From the cell containing the given text, extract its center point as [x, y] coordinate. 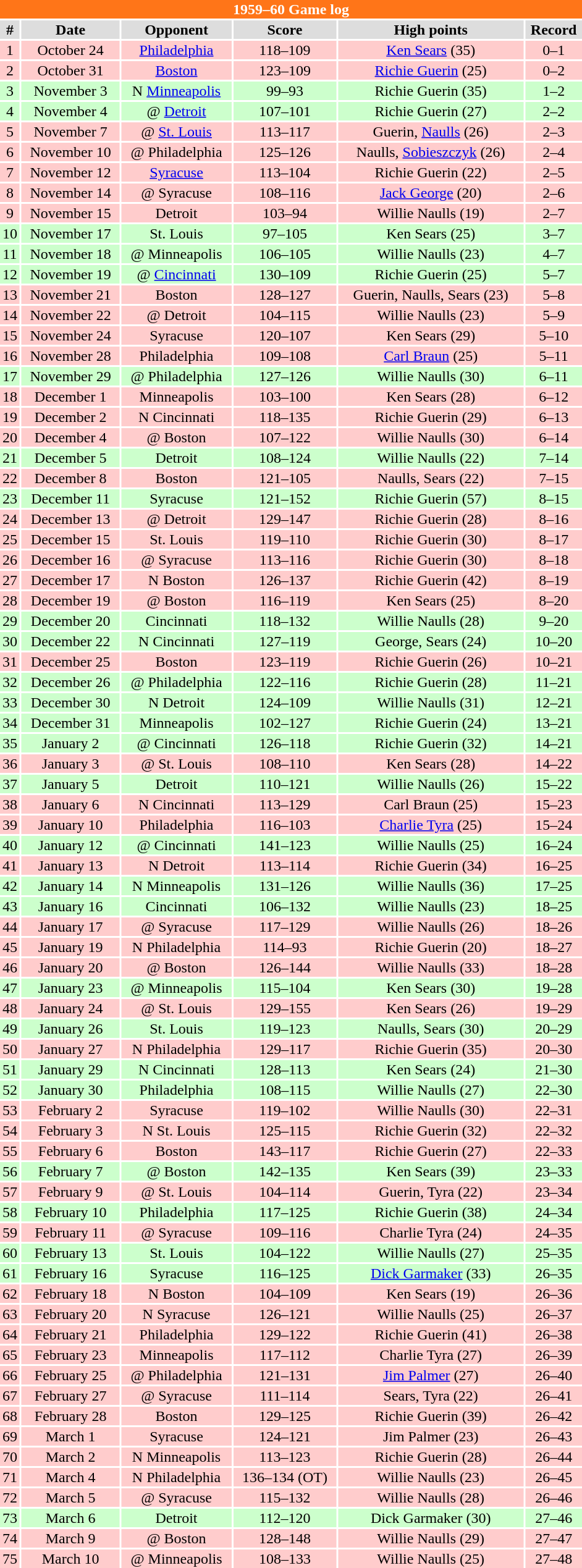
72 [10, 1498]
Richie Guerin (26) [431, 662]
113–117 [285, 132]
103–94 [285, 213]
March 4 [70, 1477]
February 20 [70, 1314]
15–23 [554, 804]
December 25 [70, 662]
Richie Guerin (34) [431, 866]
January 29 [70, 1069]
December 31 [70, 723]
18–25 [554, 906]
62 [10, 1294]
59 [10, 1233]
March 9 [70, 1538]
2–5 [554, 172]
Score [285, 30]
Jack George (20) [431, 193]
6–14 [554, 437]
47 [10, 988]
December 2 [70, 417]
8–16 [554, 519]
56 [10, 1171]
22 [10, 478]
115–132 [285, 1498]
1–2 [554, 91]
# [10, 30]
73 [10, 1518]
Willie Naulls (22) [431, 458]
21 [10, 458]
125–115 [285, 1131]
1 [10, 50]
February 9 [70, 1192]
November 19 [70, 274]
60 [10, 1253]
42 [10, 886]
8 [10, 193]
118–132 [285, 621]
26–45 [554, 1477]
Sears, Tyra (22) [431, 1396]
128–148 [285, 1538]
February 28 [70, 1416]
Ken Sears (29) [431, 335]
8–15 [554, 499]
22–33 [554, 1151]
127–126 [285, 376]
3–7 [554, 234]
23–33 [554, 1171]
February 25 [70, 1375]
5–11 [554, 356]
19–28 [554, 988]
66 [10, 1375]
17 [10, 376]
Richie Guerin (20) [431, 947]
106–105 [285, 254]
December 16 [70, 560]
52 [10, 1090]
107–101 [285, 111]
70 [10, 1457]
113–123 [285, 1457]
61 [10, 1273]
113–114 [285, 866]
October 31 [70, 70]
34 [10, 723]
36 [10, 764]
Charlie Tyra (27) [431, 1355]
February 11 [70, 1233]
October 24 [70, 50]
113–116 [285, 560]
50 [10, 1049]
19 [10, 417]
13 [10, 295]
Ken Sears (24) [431, 1069]
7–15 [554, 478]
January 2 [70, 743]
30 [10, 641]
26–42 [554, 1416]
Ken Sears (30) [431, 988]
2–6 [554, 193]
7–14 [554, 458]
104–115 [285, 315]
131–126 [285, 886]
26–43 [554, 1436]
118–135 [285, 417]
26–39 [554, 1355]
35 [10, 743]
65 [10, 1355]
March 1 [70, 1436]
Richie Guerin (29) [431, 417]
121–131 [285, 1375]
Dick Garmaker (33) [431, 1273]
February 23 [70, 1355]
129–155 [285, 1008]
108–124 [285, 458]
127–119 [285, 641]
126–121 [285, 1314]
Ken Sears (26) [431, 1008]
Ken Sears (19) [431, 1294]
November 28 [70, 356]
129–147 [285, 519]
25–35 [554, 1253]
41 [10, 866]
January 17 [70, 927]
116–125 [285, 1273]
0–2 [554, 70]
129–125 [285, 1416]
22–30 [554, 1090]
February 13 [70, 1253]
25 [10, 539]
2–3 [554, 132]
January 3 [70, 764]
November 4 [70, 111]
38 [10, 804]
13–21 [554, 723]
24–34 [554, 1212]
January 16 [70, 906]
February 3 [70, 1131]
32 [10, 682]
January 6 [70, 804]
January 12 [70, 845]
108–110 [285, 764]
55 [10, 1151]
22–32 [554, 1131]
119–110 [285, 539]
104–114 [285, 1192]
Willie Naulls (31) [431, 702]
54 [10, 1131]
20 [10, 437]
125–126 [285, 152]
7 [10, 172]
Willie Naulls (36) [431, 886]
26–40 [554, 1375]
119–102 [285, 1110]
126–137 [285, 580]
Naulls, Sears (22) [431, 478]
26–37 [554, 1314]
Charlie Tyra (25) [431, 825]
March 5 [70, 1498]
124–121 [285, 1436]
141–123 [285, 845]
19–29 [554, 1008]
12 [10, 274]
109–108 [285, 356]
22–31 [554, 1110]
123–109 [285, 70]
11 [10, 254]
46 [10, 967]
November 15 [70, 213]
104–122 [285, 1253]
27–47 [554, 1538]
December 4 [70, 437]
31 [10, 662]
24–35 [554, 1233]
10–20 [554, 641]
18 [10, 397]
6–13 [554, 417]
Richie Guerin (38) [431, 1212]
33 [10, 702]
143–117 [285, 1151]
6–12 [554, 397]
112–120 [285, 1518]
February 6 [70, 1151]
Willie Naulls (33) [431, 967]
2 [10, 70]
103–100 [285, 397]
10 [10, 234]
February 18 [70, 1294]
February 27 [70, 1396]
Dick Garmaker (30) [431, 1518]
97–105 [285, 234]
January 24 [70, 1008]
104–109 [285, 1294]
114–93 [285, 947]
N St. Louis [176, 1131]
January 30 [70, 1090]
January 19 [70, 947]
Richie Guerin (41) [431, 1334]
71 [10, 1477]
January 23 [70, 988]
106–132 [285, 906]
26–35 [554, 1273]
March 2 [70, 1457]
124–109 [285, 702]
November 18 [70, 254]
December 19 [70, 601]
George, Sears (24) [431, 641]
118–109 [285, 50]
11–21 [554, 682]
129–122 [285, 1334]
December 5 [70, 458]
121–152 [285, 499]
39 [10, 825]
113–104 [285, 172]
99–93 [285, 91]
21–30 [554, 1069]
N Syracuse [176, 1314]
20–29 [554, 1029]
Richie Guerin (57) [431, 499]
5–9 [554, 315]
45 [10, 947]
15 [10, 335]
Jim Palmer (27) [431, 1375]
Richie Guerin (42) [431, 580]
120–107 [285, 335]
Date [70, 30]
December 15 [70, 539]
128–127 [285, 295]
November 3 [70, 91]
Guerin, Naulls (26) [431, 132]
Richie Guerin (24) [431, 723]
14–22 [554, 764]
49 [10, 1029]
Richie Guerin (39) [431, 1416]
4 [10, 111]
5–8 [554, 295]
116–119 [285, 601]
November 14 [70, 193]
Guerin, Naulls, Sears (23) [431, 295]
122–116 [285, 682]
Willie Naulls (19) [431, 213]
142–135 [285, 1171]
107–122 [285, 437]
8–20 [554, 601]
November 10 [70, 152]
37 [10, 784]
January 26 [70, 1029]
January 20 [70, 967]
117–129 [285, 927]
6 [10, 152]
48 [10, 1008]
5 [10, 132]
Willie Naulls (29) [431, 1538]
14–21 [554, 743]
December 20 [70, 621]
Jim Palmer (23) [431, 1436]
115–104 [285, 988]
March 6 [70, 1518]
67 [10, 1396]
128–113 [285, 1069]
119–123 [285, 1029]
December 11 [70, 499]
November 24 [70, 335]
2–2 [554, 111]
February 10 [70, 1212]
December 22 [70, 641]
November 12 [70, 172]
January 27 [70, 1049]
10–21 [554, 662]
15–24 [554, 825]
117–125 [285, 1212]
126–144 [285, 967]
117–112 [285, 1355]
Record [554, 30]
November 7 [70, 132]
43 [10, 906]
December 8 [70, 478]
16–24 [554, 845]
18–27 [554, 947]
8–18 [554, 560]
9–20 [554, 621]
102–127 [285, 723]
64 [10, 1334]
68 [10, 1416]
17–25 [554, 886]
113–129 [285, 804]
18–28 [554, 967]
2–7 [554, 213]
53 [10, 1110]
108–115 [285, 1090]
Opponent [176, 30]
Naulls, Sobieszczyk (26) [431, 152]
26–38 [554, 1334]
74 [10, 1538]
December 13 [70, 519]
8–19 [554, 580]
110–121 [285, 784]
January 10 [70, 825]
75 [10, 1559]
18–26 [554, 927]
23 [10, 499]
23–34 [554, 1192]
116–103 [285, 825]
16–25 [554, 866]
8–17 [554, 539]
24 [10, 519]
February 2 [70, 1110]
26–41 [554, 1396]
26–36 [554, 1294]
February 16 [70, 1273]
1959–60 Game log [291, 9]
69 [10, 1436]
0–1 [554, 50]
129–117 [285, 1049]
Guerin, Tyra (22) [431, 1192]
109–116 [285, 1233]
Ken Sears (35) [431, 50]
26 [10, 560]
111–114 [285, 1396]
108–133 [285, 1559]
December 30 [70, 702]
December 17 [70, 580]
9 [10, 213]
3 [10, 91]
December 26 [70, 682]
January 14 [70, 886]
5–10 [554, 335]
Richie Guerin (22) [431, 172]
Charlie Tyra (24) [431, 1233]
63 [10, 1314]
121–105 [285, 478]
136–134 (OT) [285, 1477]
February 21 [70, 1334]
High points [431, 30]
26–46 [554, 1498]
27–46 [554, 1518]
November 17 [70, 234]
December 1 [70, 397]
29 [10, 621]
15–22 [554, 784]
Naulls, Sears (30) [431, 1029]
November 22 [70, 315]
108–116 [285, 193]
26–44 [554, 1457]
130–109 [285, 274]
20–30 [554, 1049]
16 [10, 356]
5–7 [554, 274]
Ken Sears (39) [431, 1171]
58 [10, 1212]
February 7 [70, 1171]
4–7 [554, 254]
123–119 [285, 662]
March 10 [70, 1559]
28 [10, 601]
44 [10, 927]
14 [10, 315]
51 [10, 1069]
27–48 [554, 1559]
November 21 [70, 295]
12–21 [554, 702]
January 5 [70, 784]
2–4 [554, 152]
57 [10, 1192]
6–11 [554, 376]
January 13 [70, 866]
126–118 [285, 743]
40 [10, 845]
27 [10, 580]
November 29 [70, 376]
